Locate the cell with the specified text and output its [x, y] center coordinate. 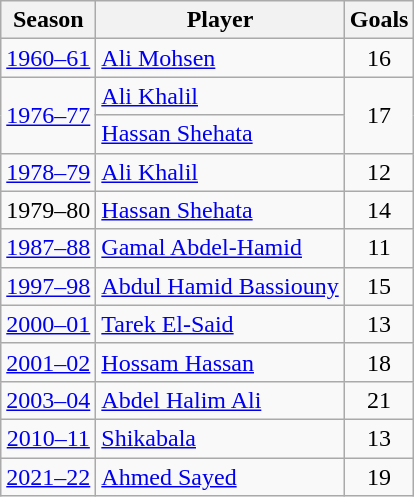
Abdul Hamid Bassiouny [220, 286]
Gamal Abdel-Hamid [220, 248]
Ali Mohsen [220, 58]
12 [379, 172]
19 [379, 477]
1976–77 [48, 115]
18 [379, 362]
2010–11 [48, 438]
Hossam Hassan [220, 362]
2021–22 [48, 477]
1979–80 [48, 210]
Abdel Halim Ali [220, 400]
15 [379, 286]
1987–88 [48, 248]
16 [379, 58]
Season [48, 20]
21 [379, 400]
2003–04 [48, 400]
11 [379, 248]
14 [379, 210]
Ahmed Sayed [220, 477]
1978–79 [48, 172]
2000–01 [48, 324]
Tarek El-Said [220, 324]
Goals [379, 20]
1960–61 [48, 58]
17 [379, 115]
1997–98 [48, 286]
Shikabala [220, 438]
2001–02 [48, 362]
Player [220, 20]
